Identify which cell holds the provided text, then report its (x, y) central coordinate. 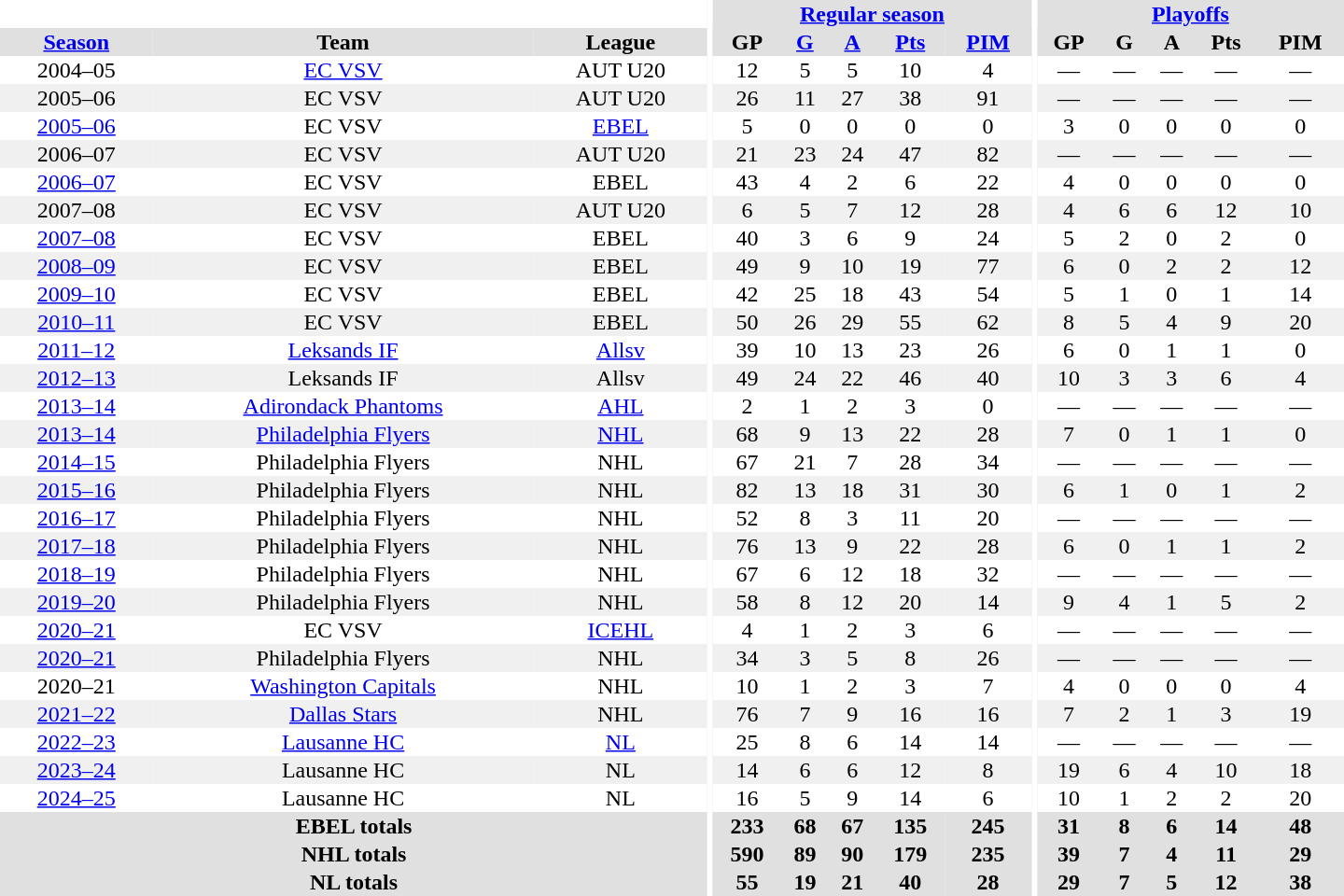
27 (853, 98)
AHL (622, 406)
2009–10 (77, 294)
2008–09 (77, 266)
2017–18 (77, 546)
ICEHL (622, 630)
590 (747, 854)
30 (987, 490)
91 (987, 98)
245 (987, 826)
NL totals (354, 882)
Adirondack Phantoms (343, 406)
179 (911, 854)
135 (911, 826)
Team (343, 42)
Regular season (873, 14)
2010–11 (77, 322)
2014–15 (77, 462)
Washington Capitals (343, 686)
58 (747, 602)
EBEL totals (354, 826)
2023–24 (77, 770)
2022–23 (77, 742)
2015–16 (77, 490)
235 (987, 854)
62 (987, 322)
Playoffs (1191, 14)
2016–17 (77, 518)
2011–12 (77, 350)
54 (987, 294)
League (622, 42)
2019–20 (77, 602)
2024–25 (77, 798)
48 (1301, 826)
42 (747, 294)
233 (747, 826)
2018–19 (77, 574)
Season (77, 42)
Dallas Stars (343, 714)
47 (911, 154)
90 (853, 854)
2004–05 (77, 70)
46 (911, 378)
52 (747, 518)
2012–13 (77, 378)
32 (987, 574)
2021–22 (77, 714)
50 (747, 322)
77 (987, 266)
89 (805, 854)
NHL totals (354, 854)
